Extract the [X, Y] coordinate from the center of the cell holding the provided text.  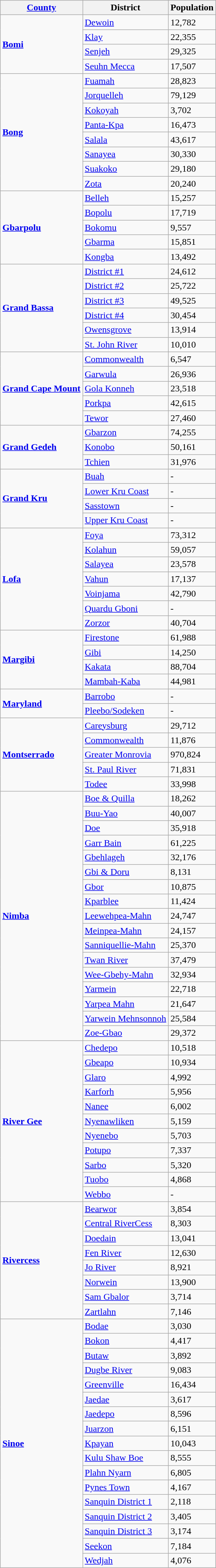
35,918 [192, 828]
Gbarma [126, 242]
14,250 [192, 652]
88,704 [192, 667]
Tewor [126, 418]
County [42, 8]
Gbehlageh [126, 857]
3,405 [192, 1516]
Salayea [126, 564]
9,557 [192, 227]
33,998 [192, 784]
32,934 [192, 975]
Sarbo [126, 1165]
River Gee [42, 1121]
Sinoe [42, 1443]
16,434 [192, 1385]
Suakoko [126, 169]
Norwein [126, 1282]
24,747 [192, 916]
Salala [126, 139]
Kakata [126, 667]
Wee-Gbehy-Mahn [126, 975]
7,184 [192, 1546]
29,325 [192, 52]
5,320 [192, 1165]
Dewoin [126, 22]
Mambah-Kaba [126, 682]
15,257 [192, 198]
Tchien [126, 462]
4,167 [192, 1487]
Gbi & Doru [126, 872]
Voinjama [126, 593]
Gbor [126, 886]
5,956 [192, 1092]
40,704 [192, 623]
District #3 [126, 301]
Upper Kru Coast [126, 520]
20,240 [192, 184]
Gbarzon [126, 433]
4,992 [192, 1077]
8,303 [192, 1224]
42,615 [192, 403]
Zorzor [126, 623]
Buu-Yao [126, 813]
17,507 [192, 66]
Kolahun [126, 550]
61,988 [192, 637]
Zota [126, 184]
Sanquin District 2 [126, 1516]
Bokon [126, 1341]
4,868 [192, 1180]
25,370 [192, 945]
Plahn Nyarn [126, 1473]
Careysburg [126, 725]
Nanee [126, 1106]
Potupo [126, 1150]
Jorquelleh [126, 95]
4,417 [192, 1341]
Sam Gbalor [126, 1297]
6,547 [192, 359]
Pleebo/Sodeken [126, 711]
10,043 [192, 1443]
Kongba [126, 257]
32,176 [192, 857]
Gbeapo [126, 1062]
Kulu Shaw Boe [126, 1458]
24,612 [192, 271]
7,146 [192, 1311]
Greater Monrovia [126, 755]
Belleh [126, 198]
10,518 [192, 1048]
District #1 [126, 271]
Maryland [42, 704]
29,180 [192, 169]
30,454 [192, 315]
Konobo [126, 447]
Garwula [126, 374]
29,712 [192, 725]
11,424 [192, 901]
Fen River [126, 1253]
12,782 [192, 22]
Grand Kru [42, 498]
Fuamah [126, 81]
Kokoyah [126, 110]
11,876 [192, 740]
Garr Bain [126, 843]
13,900 [192, 1282]
23,578 [192, 564]
Bodae [126, 1326]
6,151 [192, 1429]
73,312 [192, 535]
Bomi [42, 44]
3,714 [192, 1297]
3,174 [192, 1531]
Jaedae [126, 1399]
Panta-Kpa [126, 125]
8,131 [192, 872]
Grand Gedeh [42, 447]
22,355 [192, 37]
8,555 [192, 1458]
79,129 [192, 95]
26,936 [192, 374]
Webbo [126, 1194]
59,057 [192, 550]
27,460 [192, 418]
Wedjah [126, 1560]
16,473 [192, 125]
Bearwor [126, 1209]
Sasstown [126, 506]
Seuhn Mecca [126, 66]
Sanquin District 3 [126, 1531]
Jo River [126, 1267]
22,718 [192, 989]
29,372 [192, 1033]
2,118 [192, 1502]
Yarmein [126, 989]
Foya [126, 535]
Bopolu [126, 213]
Butaw [126, 1355]
5,159 [192, 1121]
Kparblee [126, 901]
Doedain [126, 1238]
25,722 [192, 286]
10,875 [192, 886]
3,892 [192, 1355]
50,161 [192, 447]
18,262 [192, 799]
30,330 [192, 154]
Senjeh [126, 52]
9,083 [192, 1370]
Central RiverCess [126, 1224]
Owensgrove [126, 330]
Boe & Quilla [126, 799]
Klay [126, 37]
Gola Konneh [126, 388]
21,647 [192, 1004]
St. Paul River [126, 769]
Population [192, 8]
Porkpa [126, 403]
District [126, 8]
10,010 [192, 344]
Glaro [126, 1077]
Doe [126, 828]
3,030 [192, 1326]
Grand Cape Mount [42, 388]
3,854 [192, 1209]
Lofa [42, 579]
Montserrado [42, 755]
Margibi [42, 659]
71,831 [192, 769]
5,703 [192, 1136]
6,002 [192, 1106]
Zartlahn [126, 1311]
28,823 [192, 81]
17,137 [192, 579]
Quardu Gboni [126, 608]
Lower Kru Coast [126, 491]
Gibi [126, 652]
Bokomu [126, 227]
23,518 [192, 388]
8,921 [192, 1267]
Jaedepo [126, 1414]
24,157 [192, 931]
8,596 [192, 1414]
Meinpea-Mahn [126, 931]
31,976 [192, 462]
Twan River [126, 960]
Kpayan [126, 1443]
Vahun [126, 579]
Pynes Town [126, 1487]
970,824 [192, 755]
Leewehpea-Mahn [126, 916]
13,492 [192, 257]
District #4 [126, 315]
7,337 [192, 1150]
74,255 [192, 433]
3,702 [192, 110]
4,076 [192, 1560]
44,981 [192, 682]
13,041 [192, 1238]
17,719 [192, 213]
Nyenawliken [126, 1121]
Yarwein Mehnsonnoh [126, 1018]
Seekon [126, 1546]
6,805 [192, 1473]
37,479 [192, 960]
Chedepo [126, 1048]
Buah [126, 476]
40,007 [192, 813]
Sanniquellie-Mahn [126, 945]
Sanayea [126, 154]
43,617 [192, 139]
12,630 [192, 1253]
61,225 [192, 843]
10,934 [192, 1062]
15,851 [192, 242]
Zoe-Gbao [126, 1033]
42,790 [192, 593]
13,914 [192, 330]
Yarpea Mahn [126, 1004]
Sanquin District 1 [126, 1502]
Grand Bassa [42, 308]
Firestone [126, 637]
Gbarpolu [42, 227]
St. John River [126, 344]
Rivercess [42, 1260]
25,584 [192, 1018]
Nyenebo [126, 1136]
49,525 [192, 301]
Karforh [126, 1092]
Barrobo [126, 696]
Dugbe River [126, 1370]
District #2 [126, 286]
Tuobo [126, 1180]
Juarzon [126, 1429]
Nimba [42, 916]
Todee [126, 784]
Greenville [126, 1385]
3,617 [192, 1399]
Bong [42, 132]
